Return (x, y) of the center of cell containing provided text 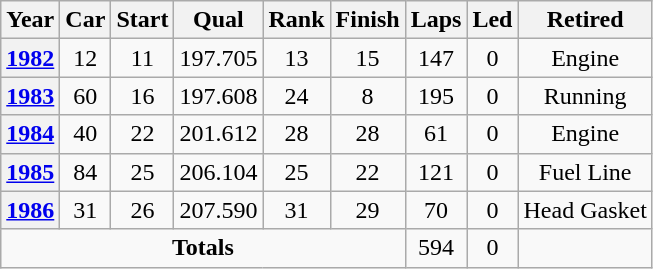
Year (30, 20)
Led (492, 20)
Laps (436, 20)
Car (86, 20)
11 (142, 58)
1984 (30, 134)
29 (368, 210)
Finish (368, 20)
60 (86, 96)
Running (585, 96)
Retired (585, 20)
Head Gasket (585, 210)
Rank (296, 20)
1985 (30, 172)
16 (142, 96)
201.612 (218, 134)
26 (142, 210)
147 (436, 58)
Start (142, 20)
8 (368, 96)
24 (296, 96)
Totals (203, 248)
1982 (30, 58)
195 (436, 96)
Fuel Line (585, 172)
61 (436, 134)
594 (436, 248)
40 (86, 134)
206.104 (218, 172)
1983 (30, 96)
197.705 (218, 58)
1986 (30, 210)
197.608 (218, 96)
84 (86, 172)
15 (368, 58)
121 (436, 172)
207.590 (218, 210)
12 (86, 58)
Qual (218, 20)
70 (436, 210)
13 (296, 58)
